Pinpoint the cell where the given text exists, returning its [X, Y] midpoint coordinate. 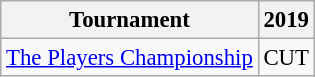
CUT [286, 58]
2019 [286, 20]
Tournament [130, 20]
The Players Championship [130, 58]
